From the cell containing the given text, extract its center point as [X, Y] coordinate. 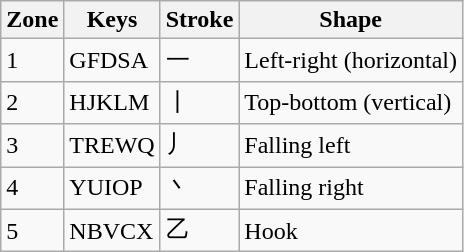
3 [32, 146]
HJKLM [112, 102]
Keys [112, 20]
丨 [200, 102]
YUIOP [112, 188]
Zone [32, 20]
Shape [351, 20]
GFDSA [112, 60]
Falling right [351, 188]
Hook [351, 230]
Left-right (horizontal) [351, 60]
TREWQ [112, 146]
Stroke [200, 20]
2 [32, 102]
丶 [200, 188]
Falling left [351, 146]
4 [32, 188]
1 [32, 60]
乙 [200, 230]
5 [32, 230]
Top-bottom (vertical) [351, 102]
丿 [200, 146]
NBVCX [112, 230]
一 [200, 60]
